Output the (x, y) coordinate of the center of the cell containing the given text.  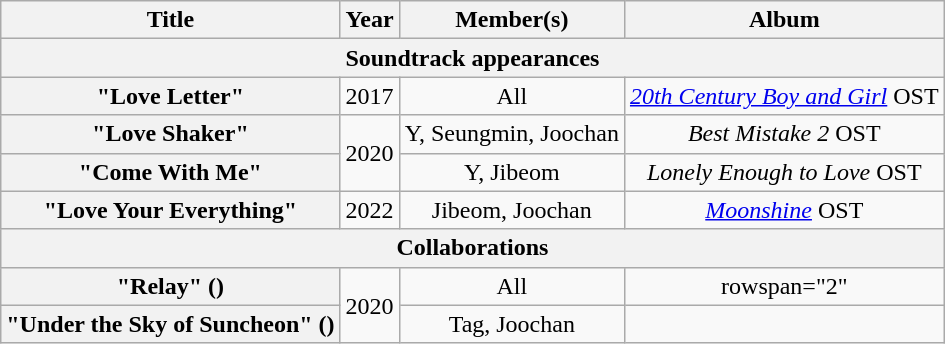
Y, Jibeom (512, 172)
"Come With Me" (170, 172)
"Under the Sky of Suncheon" () (170, 324)
Lonely Enough to Love OST (784, 172)
Y, Seungmin, Joochan (512, 134)
2017 (370, 96)
"Love Shaker" (170, 134)
rowspan="2" (784, 286)
Soundtrack appearances (472, 58)
Year (370, 20)
20th Century Boy and Girl OST (784, 96)
Tag, Joochan (512, 324)
"Relay" () (170, 286)
Jibeom, Joochan (512, 210)
2022 (370, 210)
Title (170, 20)
Collaborations (472, 248)
"Love Letter" (170, 96)
Member(s) (512, 20)
Best Mistake 2 OST (784, 134)
"Love Your Everything" (170, 210)
Album (784, 20)
Moonshine OST (784, 210)
